From the cell containing the given text, extract its center point as [x, y] coordinate. 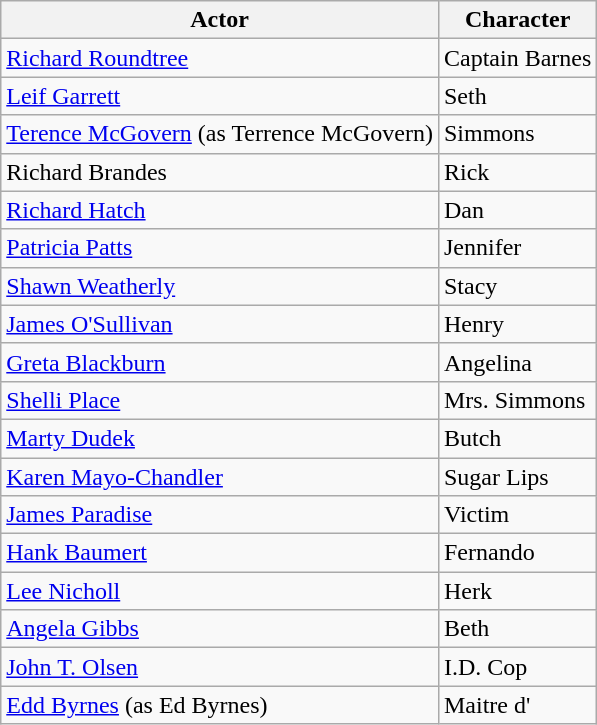
Stacy [517, 286]
Edd Byrnes (as Ed Byrnes) [220, 705]
Lee Nicholl [220, 591]
Dan [517, 210]
Richard Roundtree [220, 58]
Angelina [517, 362]
John T. Olsen [220, 667]
Terence McGovern (as Terrence McGovern) [220, 134]
Fernando [517, 553]
Mrs. Simmons [517, 400]
Victim [517, 515]
Leif Garrett [220, 96]
Henry [517, 324]
Herk [517, 591]
Karen Mayo-Chandler [220, 477]
Jennifer [517, 248]
Patricia Patts [220, 248]
Shawn Weatherly [220, 286]
Sugar Lips [517, 477]
Marty Dudek [220, 438]
Captain Barnes [517, 58]
Richard Hatch [220, 210]
Simmons [517, 134]
I.D. Cop [517, 667]
Seth [517, 96]
Maitre d' [517, 705]
Rick [517, 172]
James O'Sullivan [220, 324]
Beth [517, 629]
Greta Blackburn [220, 362]
Hank Baumert [220, 553]
Richard Brandes [220, 172]
Actor [220, 20]
James Paradise [220, 515]
Butch [517, 438]
Shelli Place [220, 400]
Angela Gibbs [220, 629]
Character [517, 20]
